Extract the (X, Y) coordinate from the center of the cell holding the provided text.  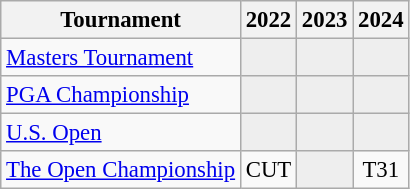
T31 (381, 170)
2023 (325, 20)
2024 (381, 20)
2022 (268, 20)
Masters Tournament (121, 58)
U.S. Open (121, 133)
PGA Championship (121, 95)
Tournament (121, 20)
CUT (268, 170)
The Open Championship (121, 170)
